For the text-containing cell, return its midpoint in [X, Y] coordinate format. 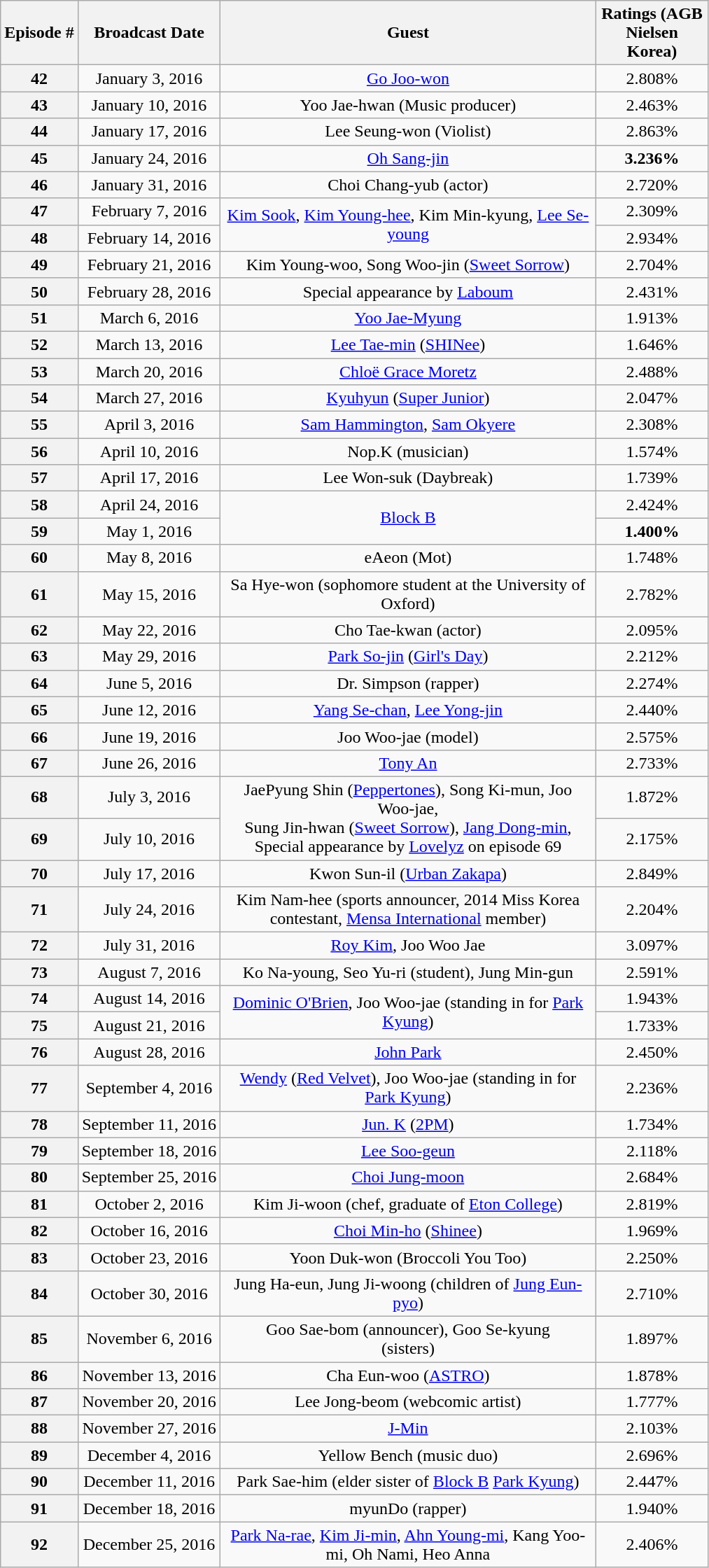
June 19, 2016 [149, 736]
eAeon (Mot) [408, 558]
2.819% [652, 1204]
61 [39, 594]
August 21, 2016 [149, 1025]
81 [39, 1204]
Chloë Grace Moretz [408, 372]
Sam Hammington, Sam Okyere [408, 425]
J-Min [408, 1429]
84 [39, 1294]
March 27, 2016 [149, 398]
Broadcast Date [149, 33]
Dr. Simpson (rapper) [408, 683]
1.872% [652, 797]
September 25, 2016 [149, 1177]
2.095% [652, 630]
90 [39, 1482]
Choi Min-ho (Shinee) [408, 1231]
May 22, 2016 [149, 630]
66 [39, 736]
Sa Hye-won (sophomore student at the University of Oxford) [408, 594]
February 28, 2016 [149, 291]
Jun. K (2PM) [408, 1124]
Block B [408, 518]
74 [39, 999]
July 24, 2016 [149, 910]
January 10, 2016 [149, 105]
72 [39, 946]
April 24, 2016 [149, 505]
Choi Jung-moon [408, 1177]
November 20, 2016 [149, 1402]
September 18, 2016 [149, 1151]
December 4, 2016 [149, 1455]
January 3, 2016 [149, 78]
May 8, 2016 [149, 558]
58 [39, 505]
1.777% [652, 1402]
Lee Tae-min (SHINee) [408, 344]
2.720% [652, 185]
83 [39, 1257]
August 14, 2016 [149, 999]
53 [39, 372]
62 [39, 630]
1.748% [652, 558]
Tony An [408, 763]
May 15, 2016 [149, 594]
88 [39, 1429]
43 [39, 105]
2.447% [652, 1482]
89 [39, 1455]
February 7, 2016 [149, 211]
2.047% [652, 398]
48 [39, 238]
Ko Na-young, Seo Yu-ri (student), Jung Min-gun [408, 972]
1.878% [652, 1375]
Choi Chang-yub (actor) [408, 185]
2.309% [652, 211]
49 [39, 265]
3.236% [652, 158]
January 17, 2016 [149, 132]
56 [39, 451]
77 [39, 1088]
2.849% [652, 873]
67 [39, 763]
2.684% [652, 1177]
2.450% [652, 1052]
78 [39, 1124]
1.739% [652, 478]
Ratings (AGB Nielsen Korea) [652, 33]
Kyuhyun (Super Junior) [408, 398]
2.934% [652, 238]
Jung Ha-eun, Jung Ji-woong (children of Jung Eun-pyo) [408, 1294]
1.913% [652, 318]
85 [39, 1338]
Oh Sang-jin [408, 158]
April 17, 2016 [149, 478]
March 13, 2016 [149, 344]
60 [39, 558]
September 11, 2016 [149, 1124]
September 4, 2016 [149, 1088]
June 5, 2016 [149, 683]
64 [39, 683]
November 6, 2016 [149, 1338]
2.863% [652, 132]
Park Sae-him (elder sister of Block B Park Kyung) [408, 1482]
45 [39, 158]
2.103% [652, 1429]
65 [39, 710]
1.943% [652, 999]
JaePyung Shin (Peppertones), Song Ki-mun, Joo Woo-jae,Sung Jin-hwan (Sweet Sorrow), Jang Dong-min, Special appearance by Lovelyz on episode 69 [408, 818]
Lee Jong-beom (webcomic artist) [408, 1402]
Roy Kim, Joo Woo Jae [408, 946]
2.575% [652, 736]
Kim Sook, Kim Young-hee, Kim Min-kyung, Lee Se-young [408, 225]
Go Joo-won [408, 78]
April 3, 2016 [149, 425]
August 7, 2016 [149, 972]
Kim Nam-hee (sports announcer, 2014 Miss Korea contestant, Mensa International member) [408, 910]
1.734% [652, 1124]
2.463% [652, 105]
2.236% [652, 1088]
Yoo Jae-Myung [408, 318]
1.969% [652, 1231]
2.733% [652, 763]
63 [39, 657]
91 [39, 1508]
October 30, 2016 [149, 1294]
February 21, 2016 [149, 265]
2.710% [652, 1294]
52 [39, 344]
54 [39, 398]
Cha Eun-woo (ASTRO) [408, 1375]
2.118% [652, 1151]
1.646% [652, 344]
July 31, 2016 [149, 946]
Lee Soo-geun [408, 1151]
December 25, 2016 [149, 1544]
April 10, 2016 [149, 451]
Cho Tae-kwan (actor) [408, 630]
2.704% [652, 265]
75 [39, 1025]
August 28, 2016 [149, 1052]
Park So-jin (Girl's Day) [408, 657]
71 [39, 910]
76 [39, 1052]
Episode # [39, 33]
1.400% [652, 531]
July 10, 2016 [149, 839]
1.897% [652, 1338]
Kim Young-woo, Song Woo-jin (Sweet Sorrow) [408, 265]
Yoo Jae-hwan (Music producer) [408, 105]
May 29, 2016 [149, 657]
2.274% [652, 683]
July 17, 2016 [149, 873]
73 [39, 972]
79 [39, 1151]
68 [39, 797]
Dominic O'Brien, Joo Woo-jae (standing in for Park Kyung) [408, 1012]
46 [39, 185]
March 6, 2016 [149, 318]
June 26, 2016 [149, 763]
Park Na-rae, Kim Ji-min, Ahn Young-mi, Kang Yoo-mi, Oh Nami, Heo Anna [408, 1544]
55 [39, 425]
70 [39, 873]
2.308% [652, 425]
2.591% [652, 972]
Kim Ji-woon (chef, graduate of Eton College) [408, 1204]
92 [39, 1544]
57 [39, 478]
1.574% [652, 451]
2.440% [652, 710]
March 20, 2016 [149, 372]
Yang Se-chan, Lee Yong-jin [408, 710]
January 24, 2016 [149, 158]
2.212% [652, 657]
John Park [408, 1052]
Yoon Duk-won (Broccoli You Too) [408, 1257]
3.097% [652, 946]
42 [39, 78]
Nop.K (musician) [408, 451]
Guest [408, 33]
myunDo (rapper) [408, 1508]
59 [39, 531]
2.406% [652, 1544]
2.808% [652, 78]
2.175% [652, 839]
Lee Won-suk (Daybreak) [408, 478]
Goo Sae-bom (announcer), Goo Se-kyung (sisters) [408, 1338]
2.488% [652, 372]
51 [39, 318]
Lee Seung-won (Violist) [408, 132]
Joo Woo-jae (model) [408, 736]
87 [39, 1402]
Wendy (Red Velvet), Joo Woo-jae (standing in for Park Kyung) [408, 1088]
November 27, 2016 [149, 1429]
1.940% [652, 1508]
2.424% [652, 505]
2.250% [652, 1257]
82 [39, 1231]
80 [39, 1177]
May 1, 2016 [149, 531]
1.733% [652, 1025]
November 13, 2016 [149, 1375]
Yellow Bench (music duo) [408, 1455]
2.204% [652, 910]
December 11, 2016 [149, 1482]
December 18, 2016 [149, 1508]
Special appearance by Laboum [408, 291]
2.782% [652, 594]
October 23, 2016 [149, 1257]
October 2, 2016 [149, 1204]
2.696% [652, 1455]
Kwon Sun-il (Urban Zakapa) [408, 873]
July 3, 2016 [149, 797]
47 [39, 211]
2.431% [652, 291]
June 12, 2016 [149, 710]
69 [39, 839]
86 [39, 1375]
50 [39, 291]
January 31, 2016 [149, 185]
October 16, 2016 [149, 1231]
44 [39, 132]
February 14, 2016 [149, 238]
